Scan for the cell matching the given text and deliver its (x, y) coordinate at center. 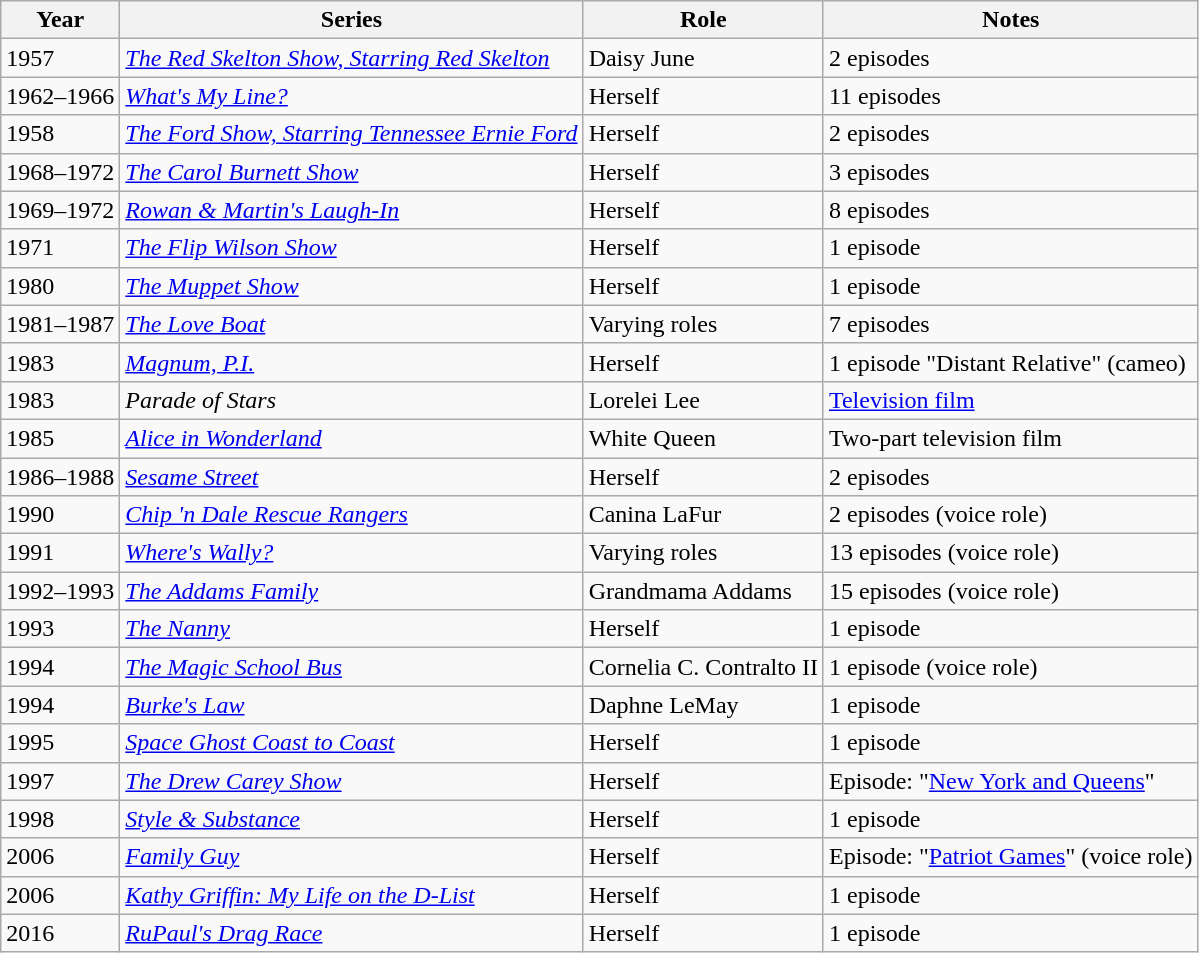
Chip 'n Dale Rescue Rangers (352, 515)
1968–1972 (60, 172)
The Nanny (352, 629)
Kathy Griffin: My Life on the D-List (352, 895)
1991 (60, 553)
Rowan & Martin's Laugh-In (352, 210)
Lorelei Lee (703, 400)
2 episodes (voice role) (1010, 515)
The Flip Wilson Show (352, 248)
What's My Line? (352, 96)
1969–1972 (60, 210)
13 episodes (voice role) (1010, 553)
White Queen (703, 438)
1957 (60, 58)
The Addams Family (352, 591)
Notes (1010, 20)
Episode: "Patriot Games" (voice role) (1010, 857)
1986–1988 (60, 477)
1962–1966 (60, 96)
7 episodes (1010, 324)
The Drew Carey Show (352, 781)
The Magic School Bus (352, 667)
Episode: "New York and Queens" (1010, 781)
Sesame Street (352, 477)
Where's Wally? (352, 553)
The Ford Show, Starring Tennessee Ernie Ford (352, 134)
Series (352, 20)
8 episodes (1010, 210)
Role (703, 20)
Style & Substance (352, 819)
Magnum, P.I. (352, 362)
1985 (60, 438)
1997 (60, 781)
1990 (60, 515)
Two-part television film (1010, 438)
Television film (1010, 400)
3 episodes (1010, 172)
1971 (60, 248)
2016 (60, 933)
1 episode "Distant Relative" (cameo) (1010, 362)
11 episodes (1010, 96)
Family Guy (352, 857)
1980 (60, 286)
Year (60, 20)
The Red Skelton Show, Starring Red Skelton (352, 58)
1998 (60, 819)
Parade of Stars (352, 400)
Canina LaFur (703, 515)
Cornelia C. Contralto II (703, 667)
1981–1987 (60, 324)
RuPaul's Drag Race (352, 933)
15 episodes (voice role) (1010, 591)
The Muppet Show (352, 286)
Burke's Law (352, 705)
Daphne LeMay (703, 705)
Space Ghost Coast to Coast (352, 743)
Alice in Wonderland (352, 438)
1 episode (voice role) (1010, 667)
1958 (60, 134)
1995 (60, 743)
1992–1993 (60, 591)
The Carol Burnett Show (352, 172)
1993 (60, 629)
Grandmama Addams (703, 591)
Daisy June (703, 58)
The Love Boat (352, 324)
